Locate the cell with the specified text and output its [x, y] center coordinate. 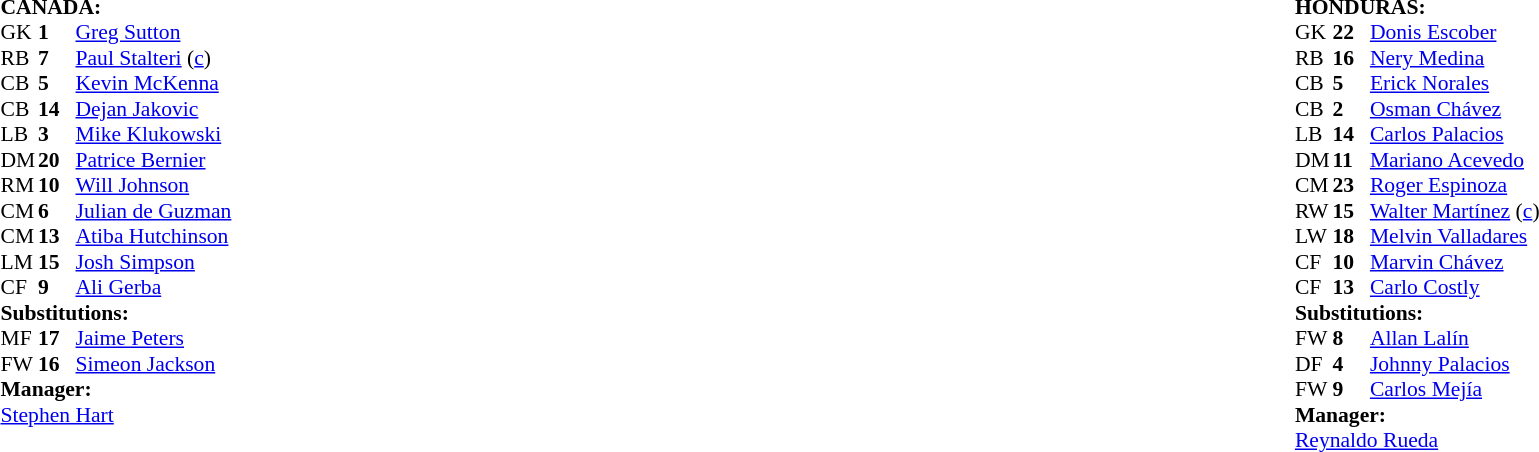
23 [1351, 185]
LW [1314, 237]
3 [57, 135]
Patrice Bernier [154, 160]
MF [19, 339]
17 [57, 339]
Julian de Guzman [154, 211]
22 [1351, 33]
Will Johnson [154, 185]
1 [57, 33]
Manager: [116, 389]
Mike Klukowski [154, 135]
Josh Simpson [154, 262]
Dejan Jakovic [154, 109]
Kevin McKenna [154, 83]
2 [1351, 109]
7 [57, 58]
Greg Sutton [154, 33]
18 [1351, 237]
Substitutions: [116, 313]
RW [1314, 211]
Ali Gerba [154, 287]
6 [57, 211]
Jaime Peters [154, 339]
LM [19, 262]
DF [1314, 364]
Paul Stalteri (c) [154, 58]
4 [1351, 364]
Stephen Hart [116, 415]
Simeon Jackson [154, 364]
11 [1351, 160]
Atiba Hutchinson [154, 237]
RM [19, 185]
20 [57, 160]
8 [1351, 339]
